Output the (x, y) coordinate of the center of the cell containing the given text.  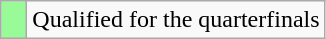
Qualified for the quarterfinals (176, 20)
